Output the [X, Y] coordinate of the center of the cell containing the given text.  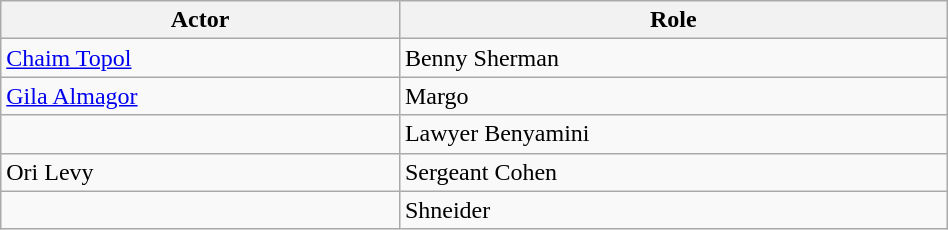
Sergeant Cohen [673, 172]
Ori Levy [200, 172]
Actor [200, 20]
Benny Sherman [673, 58]
Gila Almagor [200, 96]
Lawyer Benyamini [673, 134]
Shneider [673, 210]
Role [673, 20]
Margo [673, 96]
Chaim Topol [200, 58]
